Provide the [X, Y] coordinate of the cell's center where the given text is located.  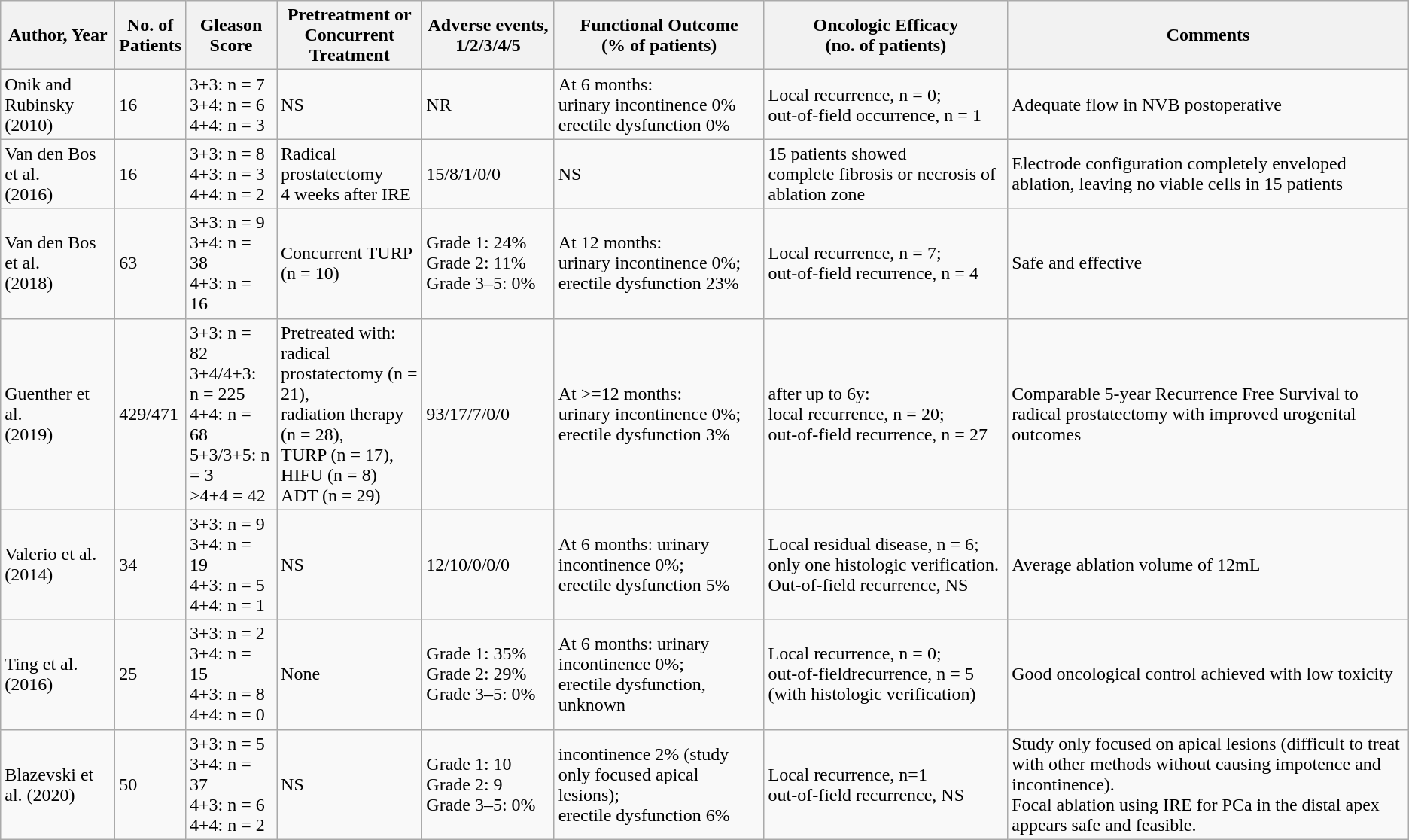
Van den Bos et al.(2016) [58, 174]
Adverse events, 1/2/3/4/5 [488, 35]
Functional Outcome(% of patients) [659, 35]
Author, Year [58, 35]
3+3: n = 84+3: n = 34+4: n = 2 [232, 174]
Local recurrence, n = 7;out-of-field recurrence, n = 4 [886, 263]
Grade 1: 24%Grade 2: 11%Grade 3–5: 0% [488, 263]
No. ofPatients [151, 35]
12/10/0/0/0 [488, 565]
At >=12 months:urinary incontinence 0%;erectile dysfunction 3% [659, 414]
Good oncological control achieved with low toxicity [1209, 674]
15 patients showedcomplete fibrosis or necrosis of ablation zone [886, 174]
3+3: n = 53+4: n = 374+3: n = 64+4: n = 2 [232, 784]
50 [151, 784]
Gleason Score [232, 35]
Valerio et al.(2014) [58, 565]
Local recurrence, n = 0;out-of-field occurrence, n = 1 [886, 105]
At 6 months:urinary incontinence 0% erectile dysfunction 0% [659, 105]
At 6 months: urinaryincontinence 0%;erectile dysfunction, unknown [659, 674]
Comparable 5-year Recurrence Free Survival to radical prostatectomy with improved urogenital outcomes [1209, 414]
3+3: n = 73+4: n = 64+4: n = 3 [232, 105]
25 [151, 674]
3+3: n = 93+4: n = 194+3: n = 54+4: n = 1 [232, 565]
Pretreated with: radicalprostatectomy (n = 21),radiation therapy (n = 28),TURP (n = 17),HIFU (n = 8)ADT (n = 29) [349, 414]
Electrode configuration completely enveloped ablation, leaving no viable cells in 15 patients [1209, 174]
At 6 months: urinaryincontinence 0%;erectile dysfunction 5% [659, 565]
Ting et al.(2016) [58, 674]
Local recurrence, n=1out-of-field recurrence, NS [886, 784]
Oncologic Efficacy(no. of patients) [886, 35]
Adequate flow in NVB postoperative [1209, 105]
15/8/1/0/0 [488, 174]
Pretreatment orConcurrent Treatment [349, 35]
Grade 1: 35%Grade 2: 29%Grade 3–5: 0% [488, 674]
Guenther et al.(2019) [58, 414]
Concurrent TURP (n = 10) [349, 263]
93/17/7/0/0 [488, 414]
Average ablation volume of 12mL [1209, 565]
3+3: n = 823+4/4+3:n = 2254+4: n = 685+3/3+5: n = 3>4+4 = 42 [232, 414]
34 [151, 565]
3+3: n = 23+4: n = 154+3: n = 84+4: n = 0 [232, 674]
None [349, 674]
Blazevski et al. (2020) [58, 784]
incontinence 2% (study only focused apical lesions);erectile dysfunction 6% [659, 784]
Van den Bos et al.(2018) [58, 263]
NR [488, 105]
Local recurrence, n = 0;out-of-fieldrecurrence, n = 5 (with histologic verification) [886, 674]
Local residual disease, n = 6;only one histologic verification. Out-of-field recurrence, NS [886, 565]
Comments [1209, 35]
Onik and Rubinsky(2010) [58, 105]
63 [151, 263]
Grade 1: 10Grade 2: 9Grade 3–5: 0% [488, 784]
Radical prostatectomy4 weeks after IRE [349, 174]
Safe and effective [1209, 263]
after up to 6y:local recurrence, n = 20;out-of-field recurrence, n = 27 [886, 414]
429/471 [151, 414]
3+3: n = 93+4: n = 384+3: n = 16 [232, 263]
At 12 months:urinary incontinence 0%;erectile dysfunction 23% [659, 263]
